Capture the cell that displays the provided text and extract its [x, y] central coordinate. 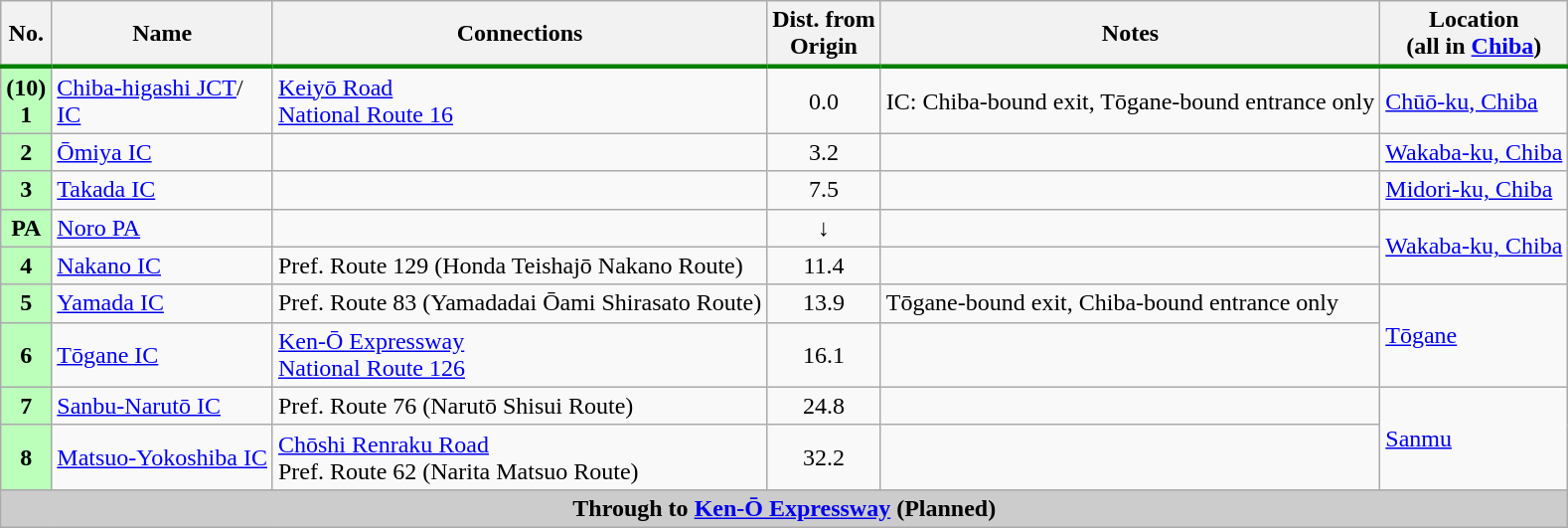
Pref. Route 83 (Yamadadai Ōami Shirasato Route) [519, 303]
Notes [1130, 34]
13.9 [825, 303]
Tōgane-bound exit, Chiba-bound entrance only [1130, 303]
7 [26, 406]
Midori-ku, Chiba [1475, 190]
Keiyō RoadNational Route 16 [519, 99]
7.5 [825, 190]
Dist. fromOrigin [825, 34]
5 [26, 303]
Name [163, 34]
11.4 [825, 265]
Sanmu [1475, 438]
(10)1 [26, 99]
Through to Ken-Ō Expressway (Planned) [785, 508]
Chiba-higashi JCT/IC [163, 99]
6 [26, 354]
Ōmiya IC [163, 152]
PA [26, 228]
32.2 [825, 457]
IC: Chiba-bound exit, Tōgane-bound entrance only [1130, 99]
16.1 [825, 354]
Ken-Ō Expressway National Route 126 [519, 354]
Chūō-ku, Chiba [1475, 99]
Location(all in Chiba) [1475, 34]
Connections [519, 34]
0.0 [825, 99]
8 [26, 457]
Tōgane IC [163, 354]
Nakano IC [163, 265]
Yamada IC [163, 303]
Pref. Route 129 (Honda Teishajō Nakano Route) [519, 265]
Sanbu-Narutō IC [163, 406]
3.2 [825, 152]
Matsuo-Yokoshiba IC [163, 457]
Pref. Route 76 (Narutō Shisui Route) [519, 406]
4 [26, 265]
3 [26, 190]
Tōgane [1475, 336]
No. [26, 34]
24.8 [825, 406]
2 [26, 152]
↓ [825, 228]
Takada IC [163, 190]
Noro PA [163, 228]
Chōshi Renraku RoadPref. Route 62 (Narita Matsuo Route) [519, 457]
